Return the (x, y) coordinate for the center point of the cell that contains the specified text.  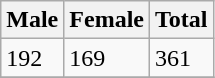
Male (32, 20)
Total (181, 20)
Female (107, 20)
169 (107, 58)
192 (32, 58)
361 (181, 58)
